Provide the [x, y] coordinate of the cell's center where the given text is located.  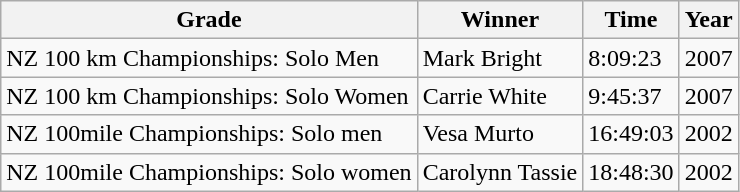
Time [631, 20]
16:49:03 [631, 134]
Mark Bright [500, 58]
Carrie White [500, 96]
NZ 100 km Championships: Solo Men [209, 58]
Year [708, 20]
8:09:23 [631, 58]
Grade [209, 20]
9:45:37 [631, 96]
Winner [500, 20]
18:48:30 [631, 172]
Vesa Murto [500, 134]
Carolynn Tassie [500, 172]
NZ 100mile Championships: Solo men [209, 134]
NZ 100 km Championships: Solo Women [209, 96]
NZ 100mile Championships: Solo women [209, 172]
